Pinpoint the cell where the given text exists, returning its [x, y] midpoint coordinate. 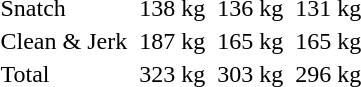
187 kg [172, 41]
165 kg [250, 41]
